Extract the [X, Y] coordinate from the center of the cell holding the provided text.  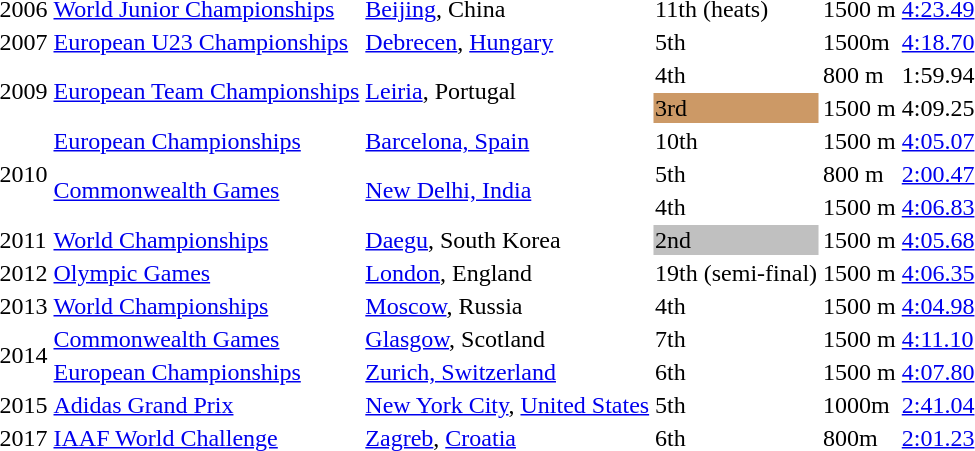
Daegu, South Korea [508, 240]
European U23 Championships [206, 42]
2nd [736, 240]
7th [736, 339]
6th [736, 372]
Zurich, Switzerland [508, 372]
Moscow, Russia [508, 306]
1000m [860, 405]
1500m [860, 42]
19th (semi-final) [736, 273]
Glasgow, Scotland [508, 339]
3rd [736, 108]
Debrecen, Hungary [508, 42]
Adidas Grand Prix [206, 405]
Olympic Games [206, 273]
European Team Championships [206, 92]
New York City, United States [508, 405]
London, England [508, 273]
10th [736, 141]
New Delhi, India [508, 190]
Leiria, Portugal [508, 92]
Barcelona, Spain [508, 141]
